Return the [x, y] coordinate for the center point of the cell that contains the specified text.  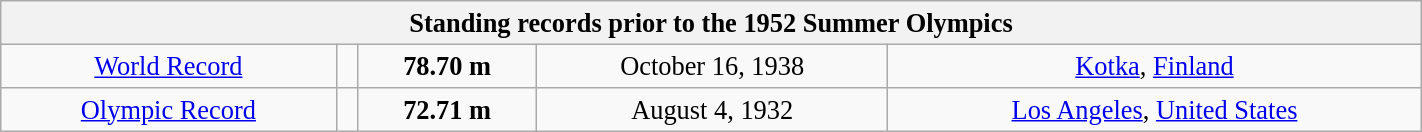
72.71 m [448, 109]
Standing records prior to the 1952 Summer Olympics [711, 22]
Los Angeles, United States [1155, 109]
World Record [168, 66]
Olympic Record [168, 109]
Kotka, Finland [1155, 66]
August 4, 1932 [712, 109]
October 16, 1938 [712, 66]
78.70 m [448, 66]
